Detect which cell encompasses the target text, then output its (X, Y) center coordinate. 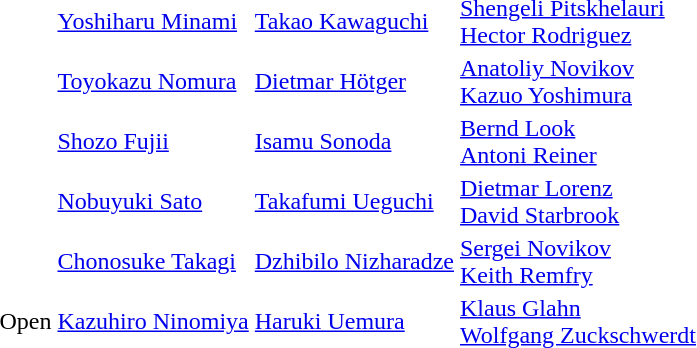
Nobuyuki Sato (153, 202)
Toyokazu Nomura (153, 82)
Shozo Fujii (153, 142)
Takafumi Ueguchi (354, 202)
Chonosuke Takagi (153, 262)
Dietmar Hötger (354, 82)
Isamu Sonoda (354, 142)
Dzhibilo Nizharadze (354, 262)
